Return the (X, Y) coordinate for the center point of the cell that contains the specified text.  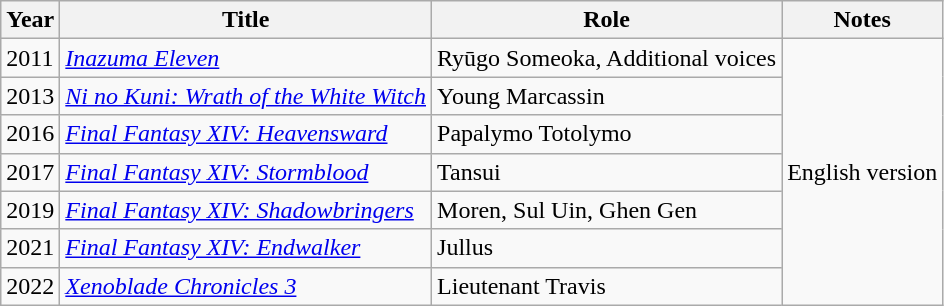
2013 (30, 96)
Lieutenant Travis (607, 286)
2022 (30, 286)
2021 (30, 248)
Final Fantasy XIV: Heavensward (246, 134)
Notes (862, 20)
2017 (30, 172)
Role (607, 20)
2019 (30, 210)
Ryūgo Someoka, Additional voices (607, 58)
Young Marcassin (607, 96)
2016 (30, 134)
Title (246, 20)
Tansui (607, 172)
Ni no Kuni: Wrath of the White Witch (246, 96)
Final Fantasy XIV: Endwalker (246, 248)
Moren, Sul Uin, Ghen Gen (607, 210)
English version (862, 172)
Papalymo Totolymo (607, 134)
Inazuma Eleven (246, 58)
2011 (30, 58)
Jullus (607, 248)
Year (30, 20)
Xenoblade Chronicles 3 (246, 286)
Final Fantasy XIV: Shadowbringers (246, 210)
Final Fantasy XIV: Stormblood (246, 172)
